Return [x, y] of the center of cell containing provided text 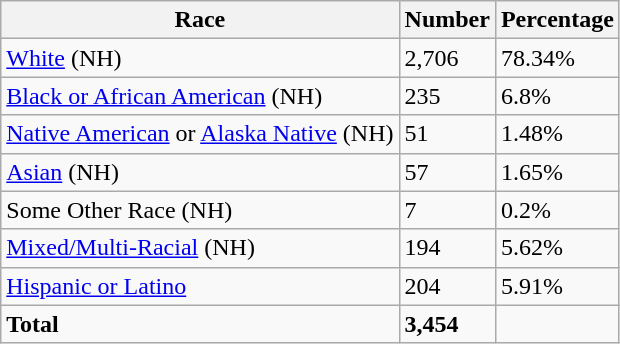
Asian (NH) [200, 172]
3,454 [447, 324]
1.48% [557, 134]
Total [200, 324]
Race [200, 20]
78.34% [557, 58]
Hispanic or Latino [200, 286]
194 [447, 248]
White (NH) [200, 58]
235 [447, 96]
1.65% [557, 172]
57 [447, 172]
0.2% [557, 210]
Percentage [557, 20]
6.8% [557, 96]
Black or African American (NH) [200, 96]
Mixed/Multi-Racial (NH) [200, 248]
Some Other Race (NH) [200, 210]
2,706 [447, 58]
7 [447, 210]
Number [447, 20]
5.62% [557, 248]
204 [447, 286]
51 [447, 134]
Native American or Alaska Native (NH) [200, 134]
5.91% [557, 286]
